Detect which cell encompasses the target text, then output its (x, y) center coordinate. 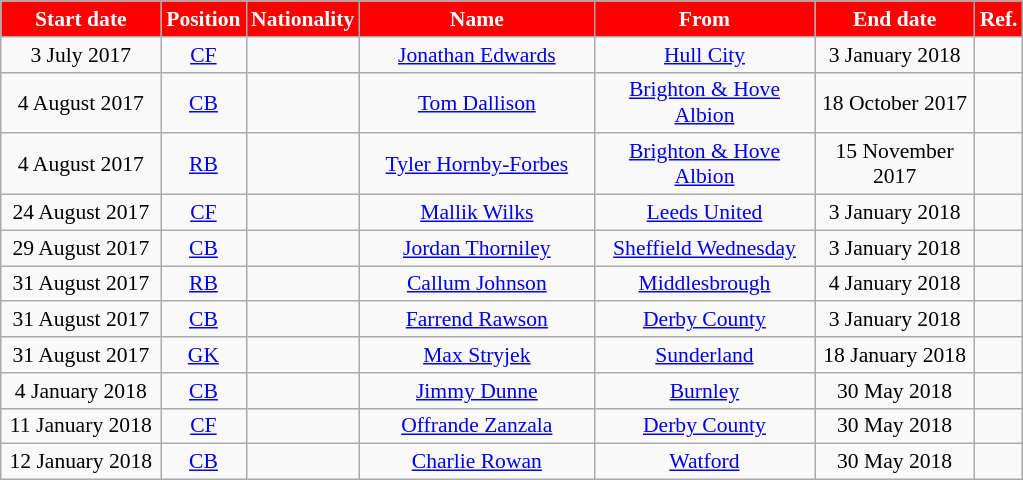
Jimmy Dunne (476, 391)
Name (476, 19)
Jordan Thorniley (476, 248)
Hull City (704, 55)
15 November 2017 (895, 164)
Callum Johnson (476, 284)
18 October 2017 (895, 102)
11 January 2018 (81, 426)
Burnley (704, 391)
Leeds United (704, 213)
29 August 2017 (81, 248)
Middlesbrough (704, 284)
18 January 2018 (895, 355)
3 July 2017 (81, 55)
Watford (704, 462)
Charlie Rowan (476, 462)
12 January 2018 (81, 462)
Nationality (302, 19)
Mallik Wilks (476, 213)
Sheffield Wednesday (704, 248)
Farrend Rawson (476, 320)
Sunderland (704, 355)
Ref. (999, 19)
Jonathan Edwards (476, 55)
Position (204, 19)
Offrande Zanzala (476, 426)
Tom Dallison (476, 102)
From (704, 19)
Max Stryjek (476, 355)
24 August 2017 (81, 213)
End date (895, 19)
Tyler Hornby-Forbes (476, 164)
GK (204, 355)
Start date (81, 19)
